Return the [X, Y] coordinate for the center point of the cell that contains the specified text.  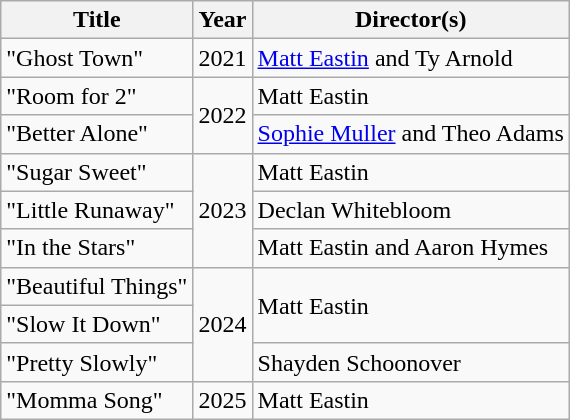
2021 [222, 58]
2025 [222, 400]
"Momma Song" [97, 400]
Title [97, 20]
2023 [222, 210]
2022 [222, 115]
Sophie Muller and Theo Adams [410, 134]
2024 [222, 324]
Year [222, 20]
"Sugar Sweet" [97, 172]
Matt Eastin and Ty Arnold [410, 58]
Director(s) [410, 20]
Declan Whitebloom [410, 210]
"In the Stars" [97, 248]
Matt Eastin and Aaron Hymes [410, 248]
"Slow It Down" [97, 324]
"Better Alone" [97, 134]
"Ghost Town" [97, 58]
"Little Runaway" [97, 210]
Shayden Schoonover [410, 362]
"Pretty Slowly" [97, 362]
"Room for 2" [97, 96]
"Beautiful Things" [97, 286]
